Locate the cell with the specified text and output its [X, Y] center coordinate. 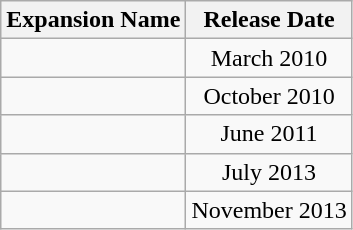
Release Date [269, 20]
November 2013 [269, 210]
March 2010 [269, 58]
October 2010 [269, 96]
July 2013 [269, 172]
Expansion Name [94, 20]
June 2011 [269, 134]
